From the cell containing the given text, extract its center point as [x, y] coordinate. 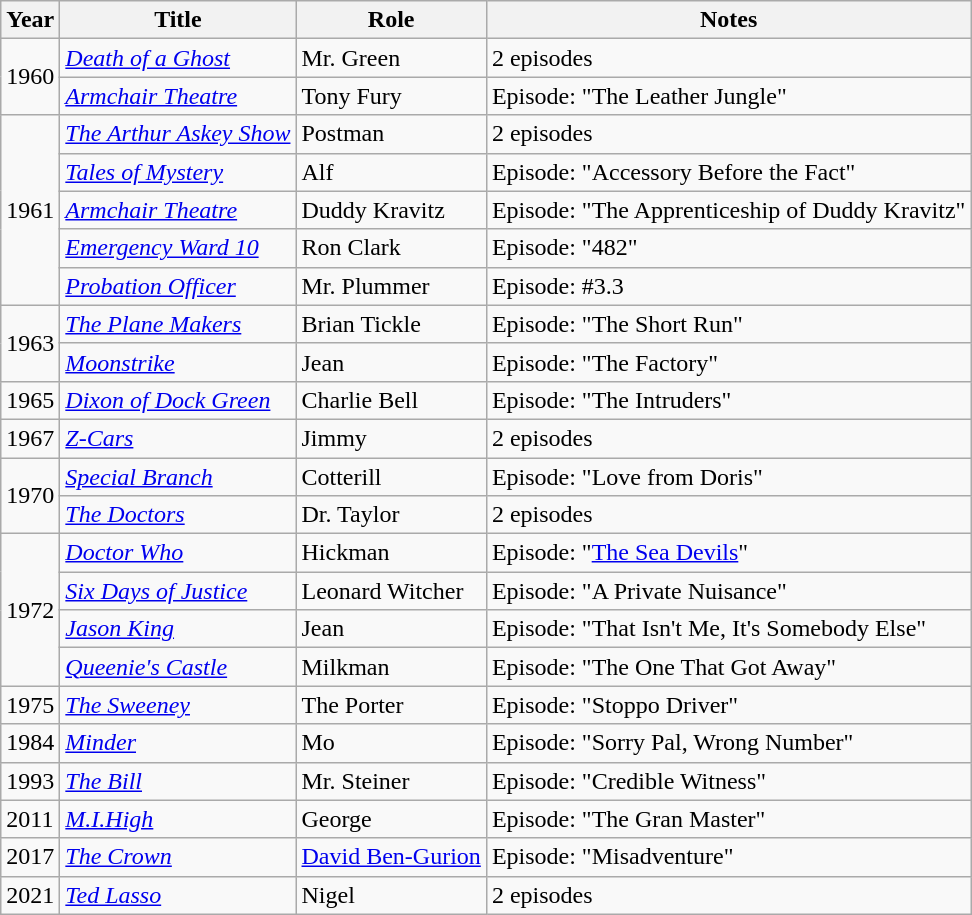
Postman [391, 134]
The Doctors [178, 515]
The Sweeney [178, 705]
Episode: "Love from Doris" [728, 477]
1967 [30, 438]
1972 [30, 610]
2017 [30, 857]
Episode: "The Intruders" [728, 400]
Mr. Steiner [391, 781]
Probation Officer [178, 286]
Episode: "A Private Nuisance" [728, 591]
Episode: "Stoppo Driver" [728, 705]
Episode: "Misadventure" [728, 857]
Notes [728, 20]
Episode: "Credible Witness" [728, 781]
David Ben-Gurion [391, 857]
Z-Cars [178, 438]
The Bill [178, 781]
Episode: #3.3 [728, 286]
Ron Clark [391, 248]
Title [178, 20]
M.I.High [178, 819]
Brian Tickle [391, 324]
Emergency Ward 10 [178, 248]
2021 [30, 895]
Nigel [391, 895]
1963 [30, 343]
Episode: "The Short Run" [728, 324]
Charlie Bell [391, 400]
The Crown [178, 857]
Ted Lasso [178, 895]
2011 [30, 819]
Episode: "The Leather Jungle" [728, 96]
Milkman [391, 667]
Episode: "The One That Got Away" [728, 667]
Cotterill [391, 477]
Alf [391, 172]
Episode: "The Apprenticeship of Duddy Kravitz" [728, 210]
Leonard Witcher [391, 591]
1984 [30, 743]
Tales of Mystery [178, 172]
Episode: "482" [728, 248]
Episode: "Accessory Before the Fact" [728, 172]
Minder [178, 743]
Hickman [391, 553]
Dr. Taylor [391, 515]
Episode: "The Sea Devils" [728, 553]
Episode: "Sorry Pal, Wrong Number" [728, 743]
Jimmy [391, 438]
Episode: "The Gran Master" [728, 819]
Episode: "That Isn't Me, It's Somebody Else" [728, 629]
Year [30, 20]
1993 [30, 781]
Episode: "The Factory" [728, 362]
Mr. Plummer [391, 286]
Tony Fury [391, 96]
Mr. Green [391, 58]
Role [391, 20]
The Porter [391, 705]
Mo [391, 743]
1960 [30, 77]
1961 [30, 210]
Six Days of Justice [178, 591]
1975 [30, 705]
Dixon of Dock Green [178, 400]
Duddy Kravitz [391, 210]
Queenie's Castle [178, 667]
Death of a Ghost [178, 58]
Jason King [178, 629]
The Arthur Askey Show [178, 134]
1965 [30, 400]
Doctor Who [178, 553]
Special Branch [178, 477]
1970 [30, 496]
George [391, 819]
Moonstrike [178, 362]
The Plane Makers [178, 324]
